Identify which cell holds the provided text, then report its (x, y) central coordinate. 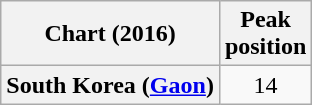
Chart (2016) (110, 34)
South Korea (Gaon) (110, 85)
Peakposition (265, 34)
14 (265, 85)
